Return the (x, y) coordinate for the center point of the cell that contains the specified text.  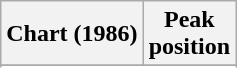
Peakposition (189, 34)
Chart (1986) (72, 34)
